Find where the given text appears and provide that cell's center as [X, Y] coordinate. 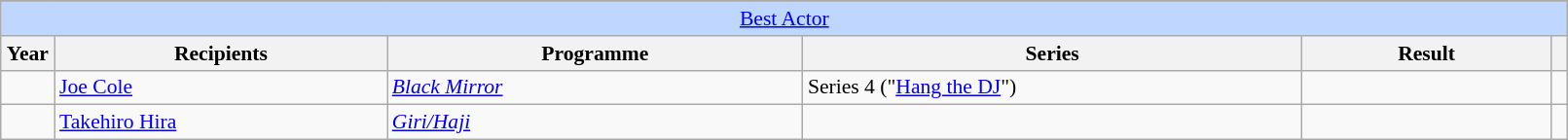
Black Mirror [596, 87]
Year [27, 53]
Recipients [221, 53]
Result [1426, 53]
Series 4 ("Hang the DJ") [1053, 87]
Joe Cole [221, 87]
Takehiro Hira [221, 122]
Series [1053, 53]
Programme [596, 53]
Best Actor [784, 18]
Giri/Haji [596, 122]
